Identify which cell holds the provided text, then report its (X, Y) central coordinate. 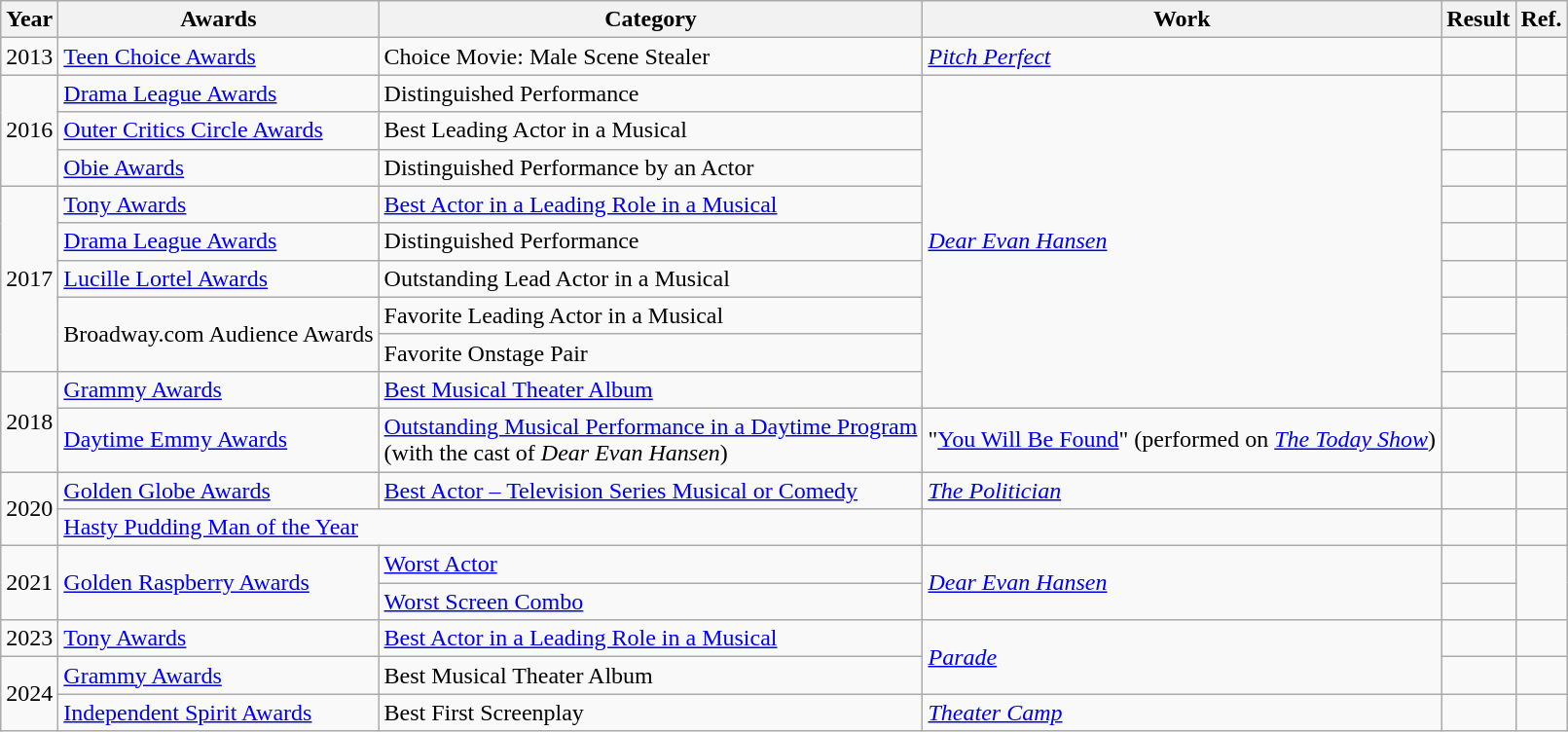
2024 (29, 694)
Independent Spirit Awards (218, 713)
2021 (29, 583)
Favorite Leading Actor in a Musical (650, 315)
Distinguished Performance by an Actor (650, 167)
2020 (29, 508)
2016 (29, 130)
Lucille Lortel Awards (218, 278)
2017 (29, 278)
Outer Critics Circle Awards (218, 130)
Category (650, 19)
Daytime Emmy Awards (218, 440)
Hasty Pudding Man of the Year (491, 528)
Ref. (1542, 19)
Result (1478, 19)
Choice Movie: Male Scene Stealer (650, 56)
Teen Choice Awards (218, 56)
Outstanding Musical Performance in a Daytime Program (with the cast of Dear Evan Hansen) (650, 440)
2018 (29, 421)
2023 (29, 639)
Outstanding Lead Actor in a Musical (650, 278)
Pitch Perfect (1182, 56)
Favorite Onstage Pair (650, 352)
The Politician (1182, 490)
Best Actor – Television Series Musical or Comedy (650, 490)
Best Leading Actor in a Musical (650, 130)
"You Will Be Found" (performed on The Today Show) (1182, 440)
Year (29, 19)
Obie Awards (218, 167)
Golden Globe Awards (218, 490)
Work (1182, 19)
Golden Raspberry Awards (218, 583)
Worst Screen Combo (650, 602)
Parade (1182, 657)
Awards (218, 19)
Broadway.com Audience Awards (218, 334)
Best First Screenplay (650, 713)
2013 (29, 56)
Worst Actor (650, 565)
Theater Camp (1182, 713)
